Determine the (x, y) coordinate at the center of the cell enclosing the given text.  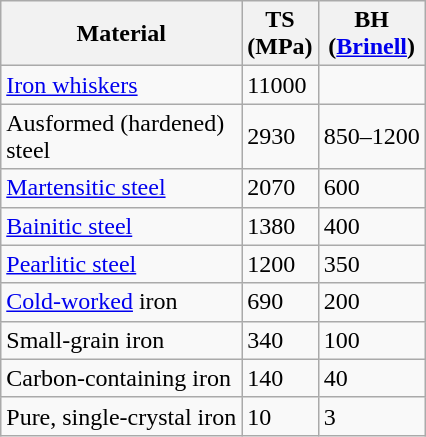
Ausformed (hardened) steel (122, 136)
3 (372, 416)
Material (122, 34)
690 (280, 302)
40 (372, 378)
Pure, single-crystal iron (122, 416)
350 (372, 264)
11000 (280, 85)
200 (372, 302)
Cold-worked iron (122, 302)
850–1200 (372, 136)
140 (280, 378)
Pearlitic steel (122, 264)
340 (280, 340)
TS (MPa) (280, 34)
Martensitic steel (122, 188)
Carbon-containing iron (122, 378)
Bainitic steel (122, 226)
1380 (280, 226)
10 (280, 416)
600 (372, 188)
2070 (280, 188)
2930 (280, 136)
Iron whiskers (122, 85)
BH (Brinell) (372, 34)
Small-grain iron (122, 340)
1200 (280, 264)
100 (372, 340)
400 (372, 226)
